Determine the [X, Y] coordinate at the center of the cell enclosing the given text.  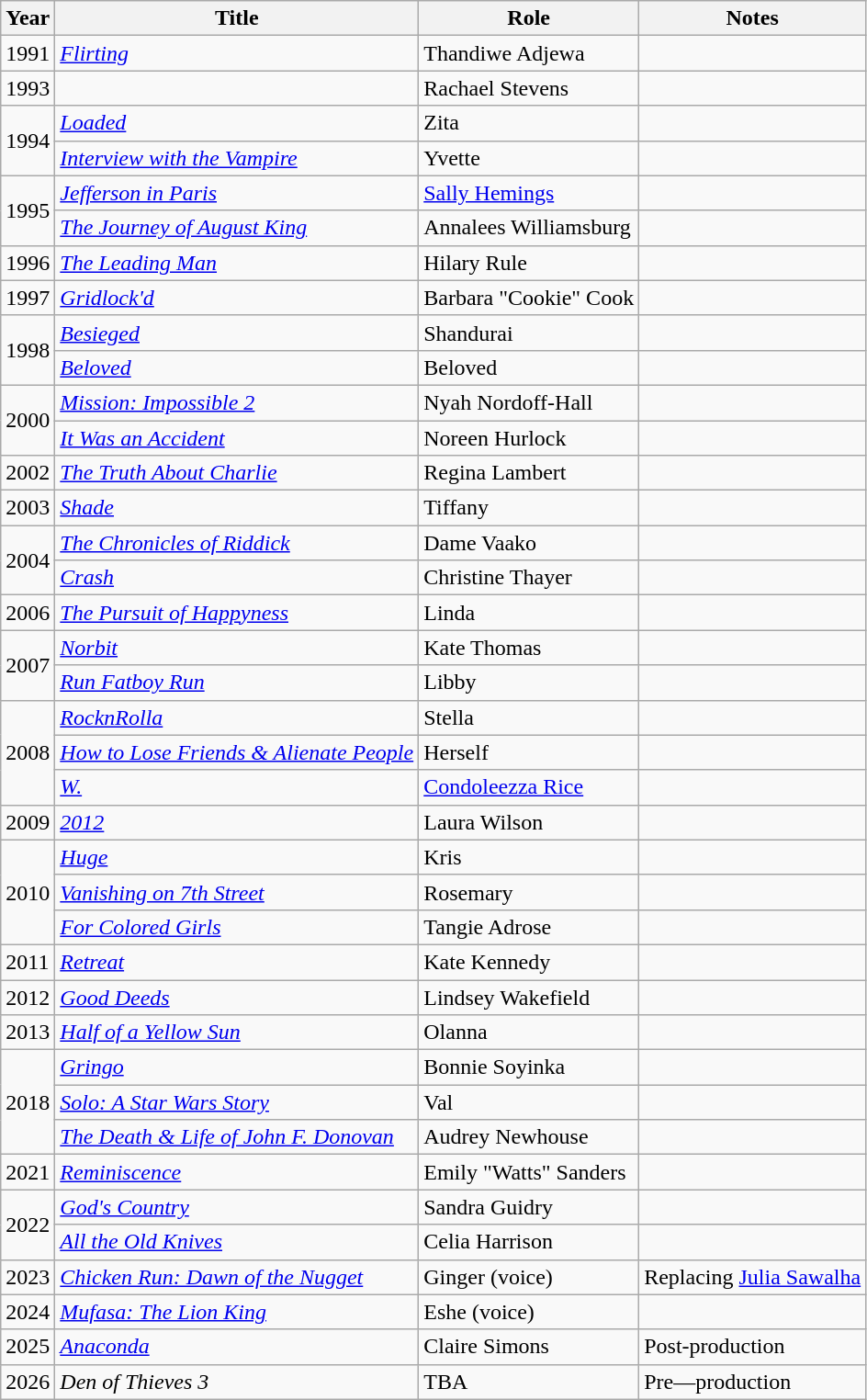
Role [529, 18]
The Chronicles of Riddick [237, 543]
Condoleezza Rice [529, 787]
Stella [529, 717]
2024 [28, 1312]
God's Country [237, 1207]
2002 [28, 473]
Mufasa: The Lion King [237, 1312]
2018 [28, 1102]
Title [237, 18]
Rachael Stevens [529, 88]
Jefferson in Paris [237, 193]
The Journey of August King [237, 228]
Rosemary [529, 892]
Noreen Hurlock [529, 438]
Olanna [529, 1033]
Emily "Watts" Sanders [529, 1172]
2003 [28, 508]
Huge [237, 857]
Crash [237, 578]
2010 [28, 892]
2009 [28, 822]
2007 [28, 665]
Zita [529, 123]
Retreat [237, 962]
Audrey Newhouse [529, 1137]
2013 [28, 1033]
1997 [28, 298]
Gridlock'd [237, 298]
Claire Simons [529, 1347]
Post-production [753, 1347]
Den of Thieves 3 [237, 1382]
Anaconda [237, 1347]
Linda [529, 613]
Interview with the Vampire [237, 158]
2021 [28, 1172]
2025 [28, 1347]
Eshe (voice) [529, 1312]
Nyah Nordoff-Hall [529, 402]
1998 [28, 350]
Laura Wilson [529, 822]
2022 [28, 1225]
Shandurai [529, 333]
1993 [28, 88]
2004 [28, 560]
Half of a Yellow Sun [237, 1033]
Vanishing on 7th Street [237, 892]
2000 [28, 420]
The Leading Man [237, 263]
Dame Vaako [529, 543]
Celia Harrison [529, 1242]
Loaded [237, 123]
Shade [237, 508]
For Colored Girls [237, 927]
W. [237, 787]
2008 [28, 752]
Kate Thomas [529, 648]
The Pursuit of Happyness [237, 613]
Kate Kennedy [529, 962]
RocknRolla [237, 717]
1994 [28, 141]
All the Old Knives [237, 1242]
The Truth About Charlie [237, 473]
Pre—production [753, 1382]
Tangie Adrose [529, 927]
Chicken Run: Dawn of the Nugget [237, 1277]
Year [28, 18]
Herself [529, 752]
It Was an Accident [237, 438]
Annalees Williamsburg [529, 228]
2006 [28, 613]
1995 [28, 210]
Kris [529, 857]
Sandra Guidry [529, 1207]
Barbara "Cookie" Cook [529, 298]
Lindsey Wakefield [529, 997]
How to Lose Friends & Alienate People [237, 752]
1991 [28, 53]
2011 [28, 962]
Flirting [237, 53]
2023 [28, 1277]
TBA [529, 1382]
Gringo [237, 1067]
Replacing Julia Sawalha [753, 1277]
Mission: Impossible 2 [237, 402]
Run Fatboy Run [237, 683]
Christine Thayer [529, 578]
Sally Hemings [529, 193]
Yvette [529, 158]
2026 [28, 1382]
Thandiwe Adjewa [529, 53]
Good Deeds [237, 997]
Tiffany [529, 508]
The Death & Life of John F. Donovan [237, 1137]
Notes [753, 18]
Norbit [237, 648]
Ginger (voice) [529, 1277]
Reminiscence [237, 1172]
Solo: A Star Wars Story [237, 1102]
Hilary Rule [529, 263]
Bonnie Soyinka [529, 1067]
Val [529, 1102]
Besieged [237, 333]
Regina Lambert [529, 473]
Libby [529, 683]
1996 [28, 263]
